Capture the cell that displays the provided text and extract its [x, y] central coordinate. 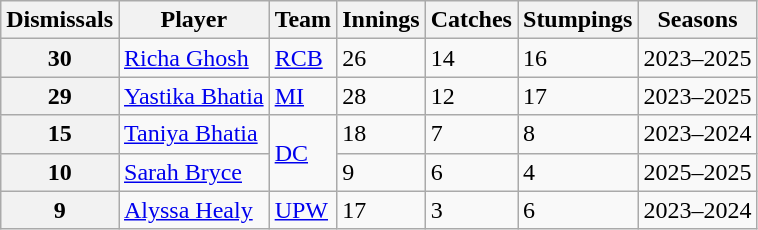
RCB [303, 58]
26 [381, 58]
29 [60, 96]
Stumpings [578, 20]
Seasons [698, 20]
MI [303, 96]
Taniya Bhatia [194, 134]
Team [303, 20]
Player [194, 20]
16 [578, 58]
DC [303, 153]
8 [578, 134]
7 [471, 134]
30 [60, 58]
Yastika Bhatia [194, 96]
Richa Ghosh [194, 58]
18 [381, 134]
3 [471, 210]
15 [60, 134]
10 [60, 172]
28 [381, 96]
2025–2025 [698, 172]
Catches [471, 20]
12 [471, 96]
Innings [381, 20]
UPW [303, 210]
4 [578, 172]
14 [471, 58]
Alyssa Healy [194, 210]
Dismissals [60, 20]
Sarah Bryce [194, 172]
